Return (X, Y) of the center of cell containing provided text 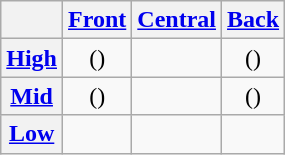
Front (98, 20)
Back (254, 20)
Mid (32, 96)
Central (177, 20)
Low (32, 134)
High (32, 58)
